From the cell containing the given text, extract its center point as [X, Y] coordinate. 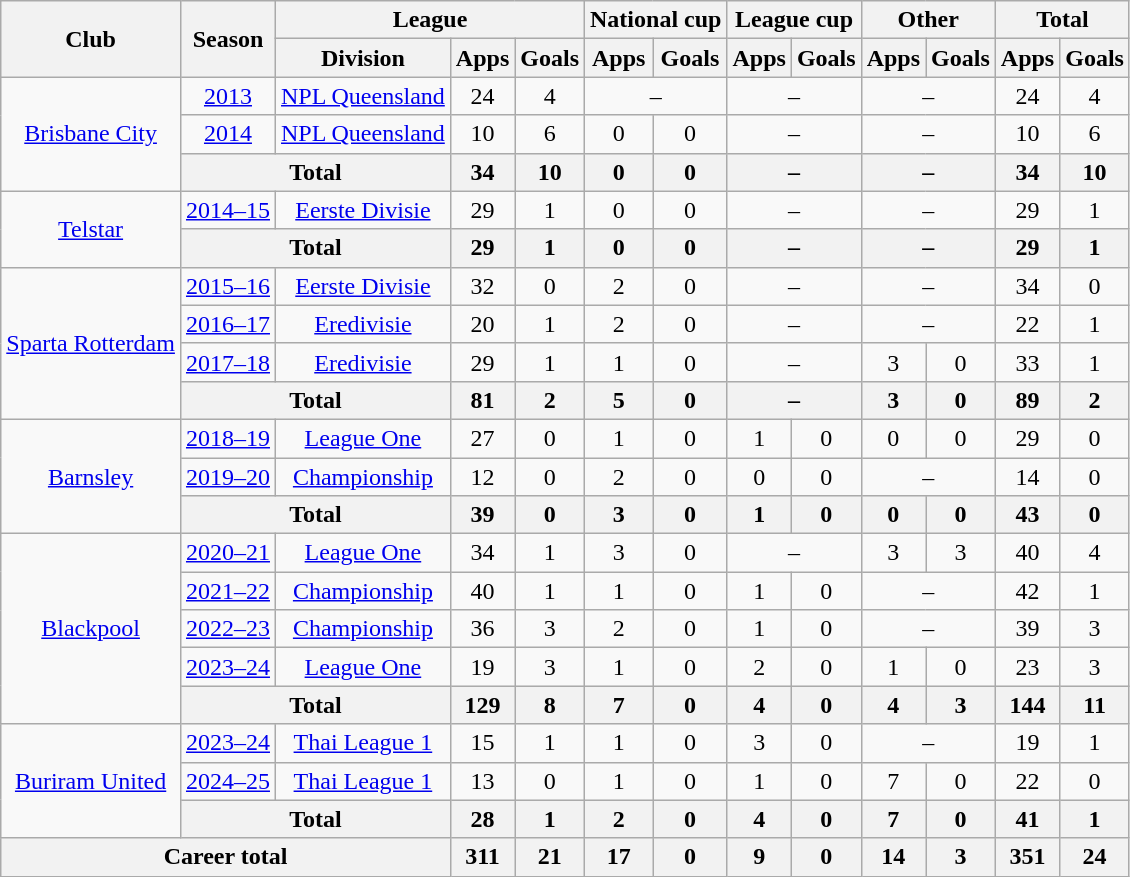
11 [1095, 705]
2013 [228, 96]
13 [482, 781]
League [430, 20]
311 [482, 857]
2014–15 [228, 210]
9 [759, 857]
81 [482, 400]
23 [1027, 667]
Telstar [91, 229]
Other [928, 20]
2019–20 [228, 477]
Barnsley [91, 476]
Division [364, 58]
27 [482, 438]
Club [91, 39]
2021–22 [228, 591]
33 [1027, 362]
Blackpool [91, 629]
2022–23 [228, 629]
36 [482, 629]
League cup [794, 20]
5 [619, 400]
2015–16 [228, 286]
Season [228, 39]
20 [482, 324]
2018–19 [228, 438]
15 [482, 743]
89 [1027, 400]
17 [619, 857]
351 [1027, 857]
8 [550, 705]
2014 [228, 134]
Sparta Rotterdam [91, 343]
Career total [226, 857]
12 [482, 477]
28 [482, 819]
Brisbane City [91, 134]
32 [482, 286]
2016–17 [228, 324]
43 [1027, 515]
Buriram United [91, 781]
42 [1027, 591]
129 [482, 705]
144 [1027, 705]
2017–18 [228, 362]
41 [1027, 819]
21 [550, 857]
2024–25 [228, 781]
2020–21 [228, 553]
National cup [656, 20]
